Determine the [x, y] coordinate at the center of the cell enclosing the given text.  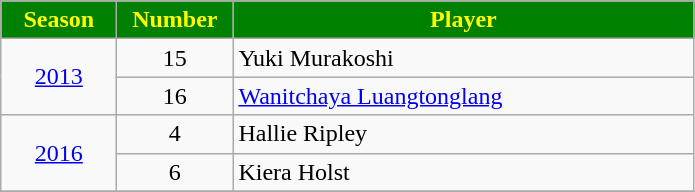
Wanitchaya Luangtonglang [464, 96]
Kiera Holst [464, 172]
16 [175, 96]
Hallie Ripley [464, 134]
Yuki Murakoshi [464, 58]
15 [175, 58]
4 [175, 134]
2016 [59, 153]
6 [175, 172]
Player [464, 20]
Number [175, 20]
Season [59, 20]
2013 [59, 77]
